Output the [x, y] coordinate of the center of the cell containing the given text.  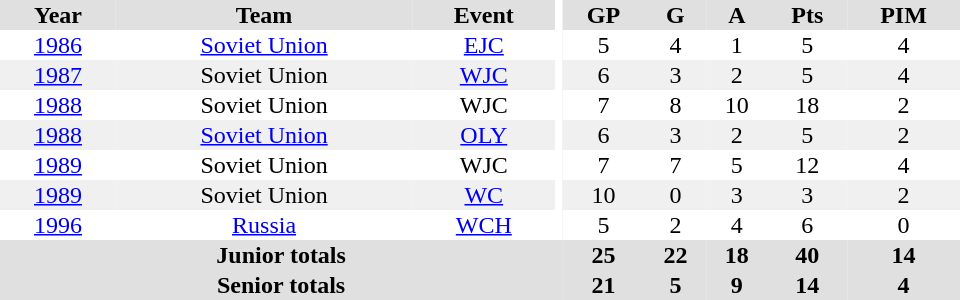
A [736, 15]
GP [604, 15]
EJC [484, 45]
Team [264, 15]
21 [604, 285]
PIM [904, 15]
1986 [58, 45]
1987 [58, 75]
22 [676, 255]
1996 [58, 225]
G [676, 15]
OLY [484, 135]
1 [736, 45]
40 [807, 255]
25 [604, 255]
WC [484, 195]
Event [484, 15]
12 [807, 165]
Year [58, 15]
Senior totals [281, 285]
WCH [484, 225]
9 [736, 285]
8 [676, 105]
Pts [807, 15]
Russia [264, 225]
Junior totals [281, 255]
